Extract the [x, y] coordinate from the center of the cell holding the provided text.  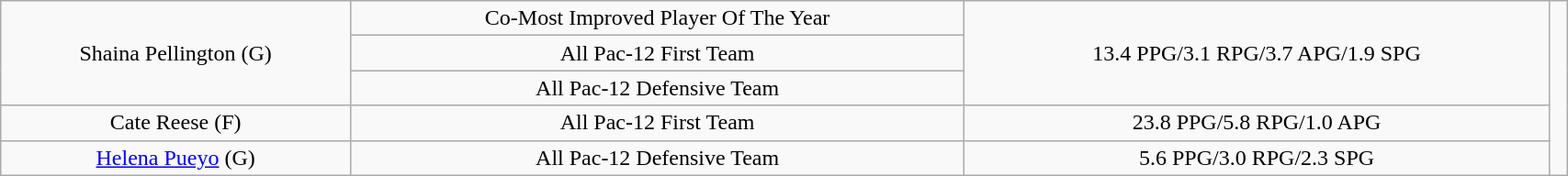
Co-Most Improved Player Of The Year [658, 18]
13.4 PPG/3.1 RPG/3.7 APG/1.9 SPG [1257, 53]
5.6 PPG/3.0 RPG/2.3 SPG [1257, 158]
Shaina Pellington (G) [176, 53]
23.8 PPG/5.8 RPG/1.0 APG [1257, 123]
Cate Reese (F) [176, 123]
Helena Pueyo (G) [176, 158]
